Capture the cell that displays the provided text and extract its (x, y) central coordinate. 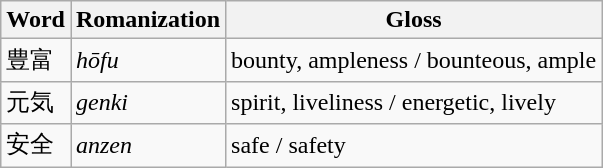
Romanization (148, 20)
豊富 (36, 60)
bounty, ampleness / bounteous, ample (414, 60)
genki (148, 102)
safe / safety (414, 146)
Word (36, 20)
元気 (36, 102)
安全 (36, 146)
Gloss (414, 20)
anzen (148, 146)
hōfu (148, 60)
spirit, liveliness / energetic, lively (414, 102)
